Capture the cell that displays the provided text and extract its [X, Y] central coordinate. 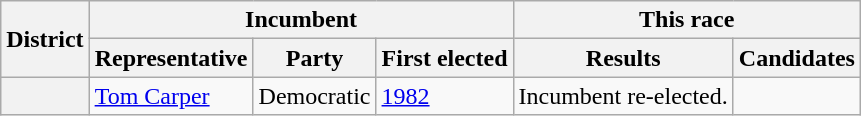
1982 [444, 96]
Candidates [796, 58]
Incumbent re-elected. [623, 96]
Democratic [314, 96]
Party [314, 58]
Incumbent [301, 20]
First elected [444, 58]
Representative [171, 58]
District [45, 39]
This race [686, 20]
Tom Carper [171, 96]
Results [623, 58]
